Determine the (X, Y) coordinate at the center of the cell enclosing the given text.  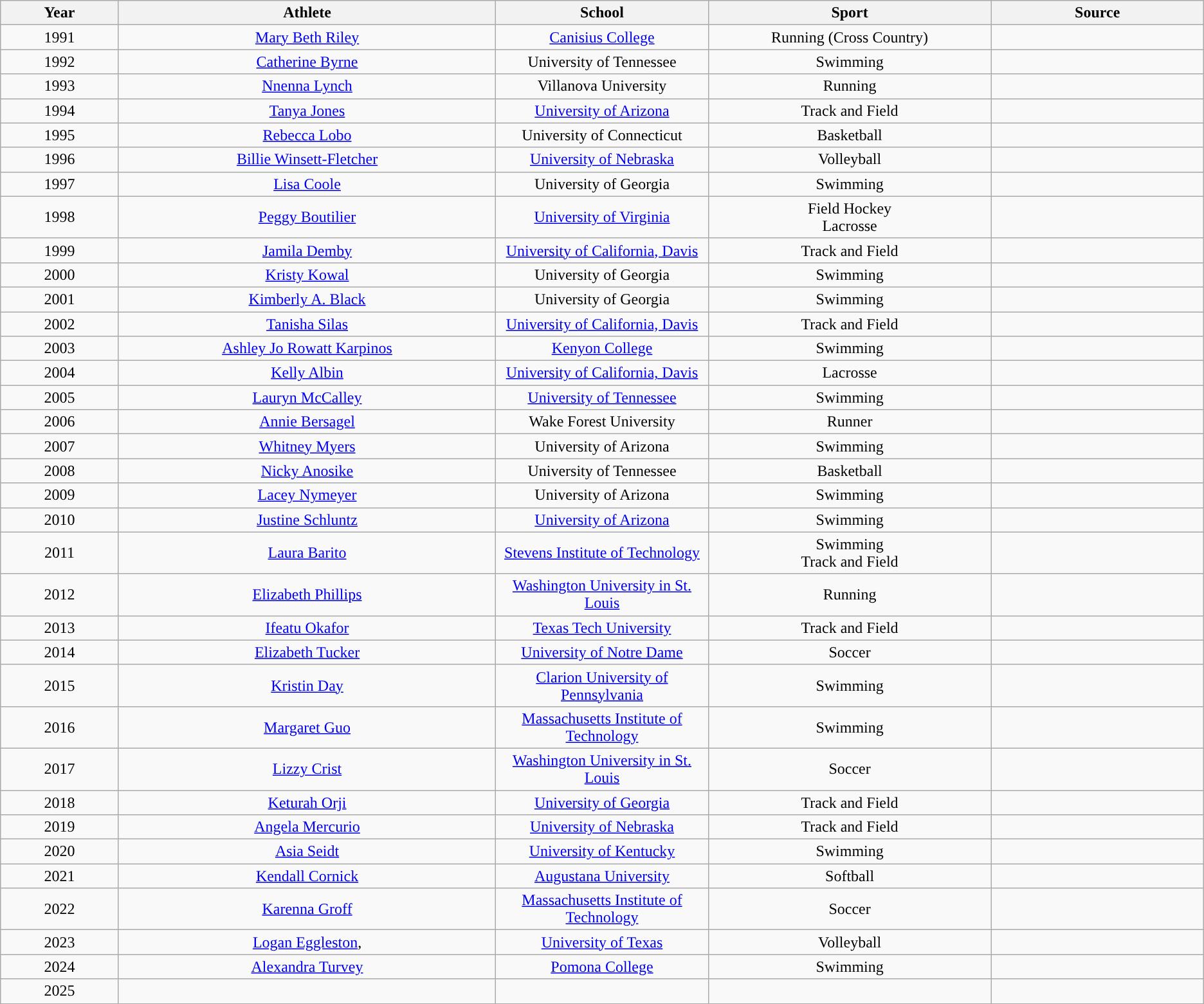
2007 (59, 446)
Keturah Orji (307, 802)
Nnenna Lynch (307, 86)
Athlete (307, 13)
2016 (59, 727)
Laura Barito (307, 553)
Clarion University of Pennsylvania (602, 686)
2025 (59, 991)
Softball (850, 876)
2022 (59, 909)
Elizabeth Tucker (307, 652)
Running (Cross Country) (850, 37)
Wake Forest University (602, 422)
Source (1097, 13)
1994 (59, 111)
Field Hockey Lacrosse (850, 217)
Whitney Myers (307, 446)
2009 (59, 495)
Lacrosse (850, 373)
Ifeatu Okafor (307, 628)
Tanya Jones (307, 111)
Year (59, 13)
Kristin Day (307, 686)
2018 (59, 802)
2014 (59, 652)
Texas Tech University (602, 628)
2015 (59, 686)
Lisa Coole (307, 184)
Kelly Albin (307, 373)
Nicky Anosike (307, 471)
Angela Mercurio (307, 827)
1993 (59, 86)
1995 (59, 135)
Peggy Boutilier (307, 217)
1998 (59, 217)
Kimberly A. Black (307, 299)
Sport (850, 13)
2005 (59, 397)
Lacey Nymeyer (307, 495)
2021 (59, 876)
Billie Winsett-Fletcher (307, 160)
2011 (59, 553)
Kenyon College (602, 349)
Catherine Byrne (307, 62)
2006 (59, 422)
Jamila Demby (307, 250)
2019 (59, 827)
1992 (59, 62)
Stevens Institute of Technology (602, 553)
University of Connecticut (602, 135)
2001 (59, 299)
Villanova University (602, 86)
Rebecca Lobo (307, 135)
Margaret Guo (307, 727)
Tanisha Silas (307, 324)
1997 (59, 184)
2012 (59, 594)
Mary Beth Riley (307, 37)
Kendall Cornick (307, 876)
Justine Schluntz (307, 520)
2020 (59, 852)
Alexandra Turvey (307, 967)
SwimmingTrack and Field (850, 553)
School (602, 13)
University of Notre Dame (602, 652)
Ashley Jo Rowatt Karpinos (307, 349)
Lizzy Crist (307, 769)
University of Texas (602, 942)
2017 (59, 769)
1991 (59, 37)
Logan Eggleston, (307, 942)
University of Virginia (602, 217)
Kristy Kowal (307, 275)
Elizabeth Phillips (307, 594)
Augustana University (602, 876)
2024 (59, 967)
Runner (850, 422)
2003 (59, 349)
2023 (59, 942)
2013 (59, 628)
1999 (59, 250)
Karenna Groff (307, 909)
Pomona College (602, 967)
2004 (59, 373)
Lauryn McCalley (307, 397)
University of Kentucky (602, 852)
Asia Seidt (307, 852)
Annie Bersagel (307, 422)
2002 (59, 324)
2008 (59, 471)
2000 (59, 275)
Canisius College (602, 37)
1996 (59, 160)
2010 (59, 520)
